Extract the [X, Y] coordinate from the center of the cell holding the provided text.  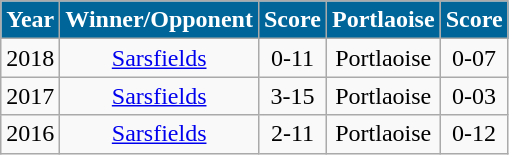
Year [30, 20]
2-11 [292, 134]
2016 [30, 134]
0-03 [474, 96]
Winner/Opponent [160, 20]
0-11 [292, 58]
0-07 [474, 58]
2017 [30, 96]
0-12 [474, 134]
3-15 [292, 96]
2018 [30, 58]
